Search for the cell housing the specified text and yield its [x, y] center coordinate. 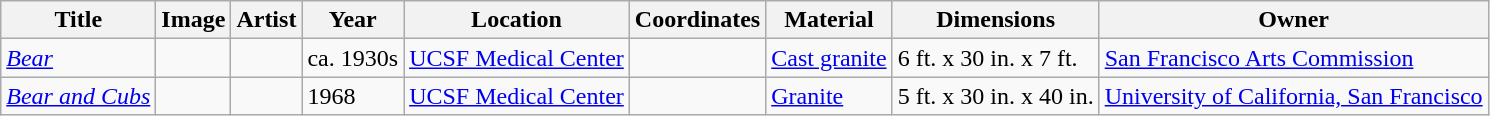
1968 [353, 96]
Bear and Cubs [78, 96]
Image [194, 20]
Dimensions [996, 20]
5 ft. x 30 in. x 40 in. [996, 96]
University of California, San Francisco [1294, 96]
Bear [78, 58]
Location [517, 20]
Material [829, 20]
San Francisco Arts Commission [1294, 58]
Coordinates [697, 20]
Owner [1294, 20]
Cast granite [829, 58]
Title [78, 20]
Artist [266, 20]
ca. 1930s [353, 58]
6 ft. x 30 in. x 7 ft. [996, 58]
Year [353, 20]
Granite [829, 96]
